Return the (x, y) coordinate for the center point of the cell that contains the specified text.  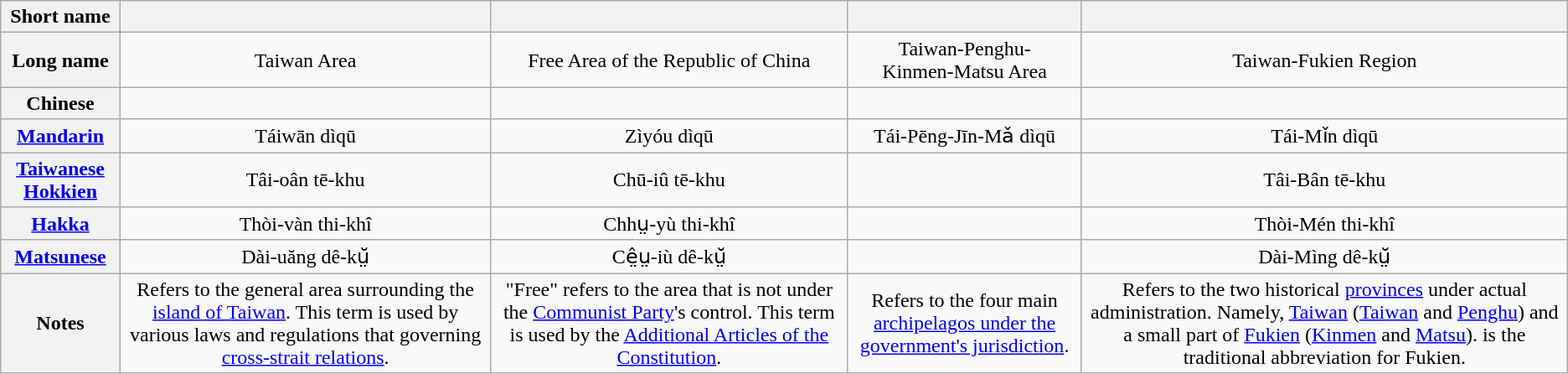
Zìyóu dìqū (669, 136)
Dài-Mìng dê-kṳ̆ (1324, 257)
Chū-iû tē-khu (669, 179)
Tái-Mǐn dìqū (1324, 136)
Taiwan-Fukien Region (1324, 60)
Hakka (60, 224)
"Free" refers to the area that is not under the Communist Party's control. This term is used by the Additional Articles of the Constitution. (669, 324)
Táiwān dìqū (305, 136)
Notes (60, 324)
Long name (60, 60)
Taiwanese Hokkien (60, 179)
Cê̤ṳ-iù dê-kṳ̆ (669, 257)
Tâi-oân tē-khu (305, 179)
Chhṳ-yù thi-khî (669, 224)
Dài-uăng dê-kṳ̆ (305, 257)
Taiwan-Penghu-Kinmen-Matsu Area (965, 60)
Refers to the four main archipelagos under the government's jurisdiction. (965, 324)
Free Area of the Republic of China (669, 60)
Short name (60, 17)
Matsunese (60, 257)
Tâi-Bân tē-khu (1324, 179)
Thòi-Mén thi-khî (1324, 224)
Tái-Pēng-Jīn-Mǎ dìqū (965, 136)
Refers to the general area surrounding the island of Taiwan. This term is used by various laws and regulations that governing cross-strait relations. (305, 324)
Taiwan Area (305, 60)
Thòi-vàn thi-khî (305, 224)
Chinese (60, 103)
Mandarin (60, 136)
